Determine the [X, Y] coordinate at the center of the cell enclosing the given text.  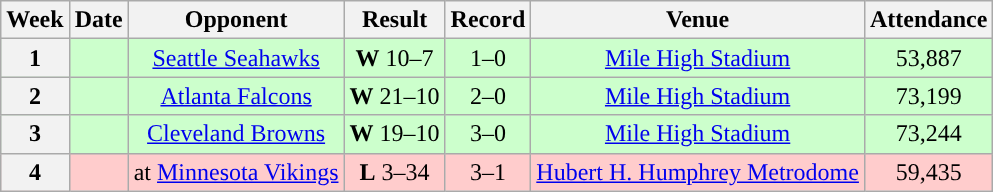
53,887 [928, 58]
W 19–10 [394, 134]
73,199 [928, 96]
2 [35, 96]
W 10–7 [394, 58]
Record [488, 20]
Result [394, 20]
at Minnesota Vikings [236, 172]
4 [35, 172]
Week [35, 20]
73,244 [928, 134]
1–0 [488, 58]
1 [35, 58]
W 21–10 [394, 96]
3–0 [488, 134]
Attendance [928, 20]
3–1 [488, 172]
Cleveland Browns [236, 134]
Opponent [236, 20]
3 [35, 134]
Atlanta Falcons [236, 96]
L 3–34 [394, 172]
Venue [698, 20]
2–0 [488, 96]
Seattle Seahawks [236, 58]
Hubert H. Humphrey Metrodome [698, 172]
Date [98, 20]
59,435 [928, 172]
